Locate the cell with the specified text and output its [x, y] center coordinate. 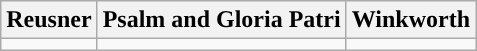
Psalm and Gloria Patri [222, 20]
Reusner [49, 20]
Winkworth [410, 20]
